Identify which cell holds the provided text, then report its (X, Y) central coordinate. 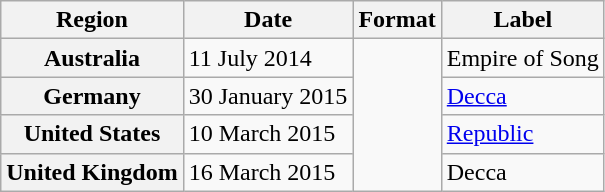
Format (397, 20)
United Kingdom (92, 172)
Date (268, 20)
Republic (522, 134)
United States (92, 134)
Region (92, 20)
30 January 2015 (268, 96)
Empire of Song (522, 58)
Germany (92, 96)
Label (522, 20)
10 March 2015 (268, 134)
Australia (92, 58)
11 July 2014 (268, 58)
16 March 2015 (268, 172)
